Output the [X, Y] coordinate of the center of the cell containing the given text.  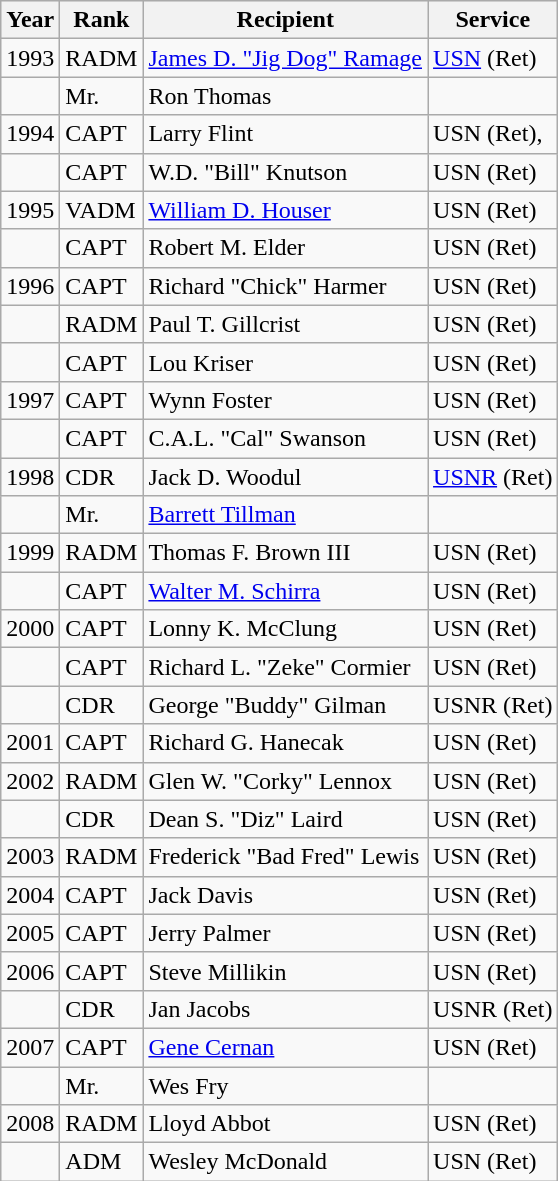
2000 [30, 629]
2003 [30, 857]
Lou Kriser [286, 362]
W.D. "Bill" Knutson [286, 172]
1998 [30, 477]
Recipient [286, 20]
Wes Fry [286, 1085]
William D. Houser [286, 210]
Richard "Chick" Harmer [286, 286]
Glen W. "Corky" Lennox [286, 781]
2007 [30, 1047]
2004 [30, 895]
C.A.L. "Cal" Swanson [286, 438]
Frederick "Bad Fred" Lewis [286, 857]
Service [493, 20]
1995 [30, 210]
2001 [30, 743]
Dean S. "Diz" Laird [286, 819]
Jan Jacobs [286, 1009]
2008 [30, 1124]
2006 [30, 971]
Wesley McDonald [286, 1162]
George "Buddy" Gilman [286, 705]
1999 [30, 553]
Thomas F. Brown III [286, 553]
2005 [30, 933]
1997 [30, 400]
1994 [30, 134]
Richard G. Hanecak [286, 743]
Jack Davis [286, 895]
Gene Cernan [286, 1047]
Robert M. Elder [286, 248]
Walter M. Schirra [286, 591]
Wynn Foster [286, 400]
Larry Flint [286, 134]
Steve Millikin [286, 971]
James D. "Jig Dog" Ramage [286, 58]
Ron Thomas [286, 96]
Barrett Tillman [286, 515]
VADM [102, 210]
2002 [30, 781]
Richard L. "Zeke" Cormier [286, 667]
USN (Ret), [493, 134]
1996 [30, 286]
Year [30, 20]
ADM [102, 1162]
Paul T. Gillcrist [286, 324]
Lonny K. McClung [286, 629]
Jerry Palmer [286, 933]
1993 [30, 58]
Rank [102, 20]
Lloyd Abbot [286, 1124]
Jack D. Woodul [286, 477]
